Search for the cell housing the specified text and yield its (x, y) center coordinate. 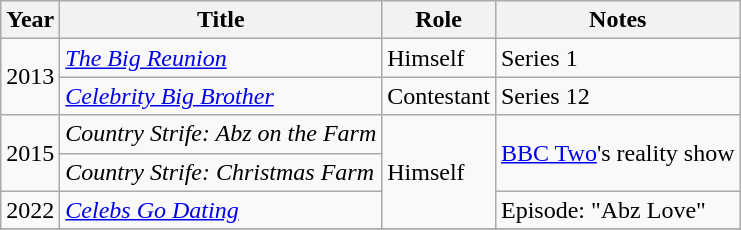
2022 (30, 210)
Contestant (439, 96)
BBC Two's reality show (618, 153)
Series 12 (618, 96)
Celebrity Big Brother (221, 96)
Country Strife: Abz on the Farm (221, 134)
Country Strife: Christmas Farm (221, 172)
Episode: "Abz Love" (618, 210)
2013 (30, 77)
Series 1 (618, 58)
Title (221, 20)
The Big Reunion (221, 58)
Celebs Go Dating (221, 210)
Notes (618, 20)
Role (439, 20)
2015 (30, 153)
Year (30, 20)
